Output the [x, y] coordinate of the center of the cell containing the given text.  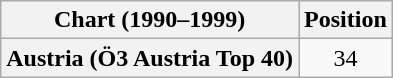
Chart (1990–1999) [150, 20]
34 [346, 58]
Austria (Ö3 Austria Top 40) [150, 58]
Position [346, 20]
